Return the [x, y] coordinate for the center point of the cell that contains the specified text.  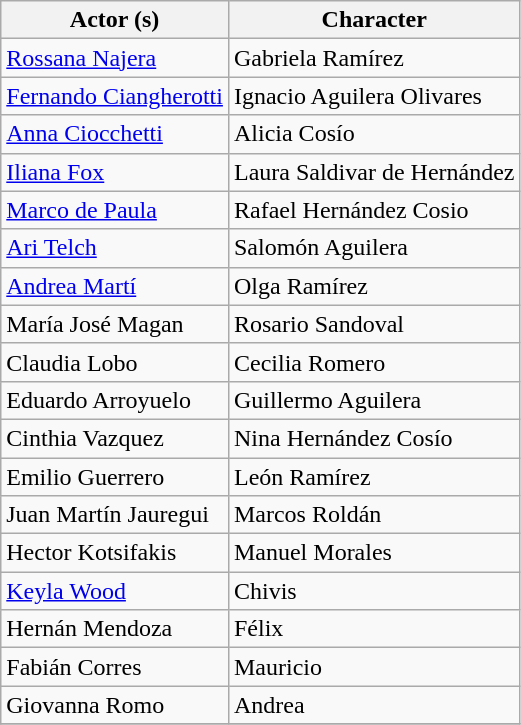
Rossana Najera [115, 58]
Rosario Sandoval [374, 324]
Emilio Guerrero [115, 477]
Anna Ciocchetti [115, 134]
Marco de Paula [115, 210]
Nina Hernández Cosío [374, 438]
Félix [374, 629]
María José Magan [115, 324]
Guillermo Aguilera [374, 400]
Hector Kotsifakis [115, 553]
Olga Ramírez [374, 286]
Ignacio Aguilera Olivares [374, 96]
Juan Martín Jauregui [115, 515]
Manuel Morales [374, 553]
Keyla Wood [115, 591]
Andrea [374, 705]
Character [374, 20]
Andrea Martí [115, 286]
Fabián Corres [115, 667]
Chivis [374, 591]
Fernando Ciangherotti [115, 96]
Gabriela Ramírez [374, 58]
Rafael Hernández Cosio [374, 210]
Alicia Cosío [374, 134]
Hernán Mendoza [115, 629]
Giovanna Romo [115, 705]
Mauricio [374, 667]
Cecilia Romero [374, 362]
Claudia Lobo [115, 362]
Actor (s) [115, 20]
Eduardo Arroyuelo [115, 400]
Ari Telch [115, 248]
Salomón Aguilera [374, 248]
Marcos Roldán [374, 515]
Cinthia Vazquez [115, 438]
Iliana Fox [115, 172]
Laura Saldivar de Hernández [374, 172]
León Ramírez [374, 477]
